Return the [x, y] coordinate for the center point of the cell that contains the specified text.  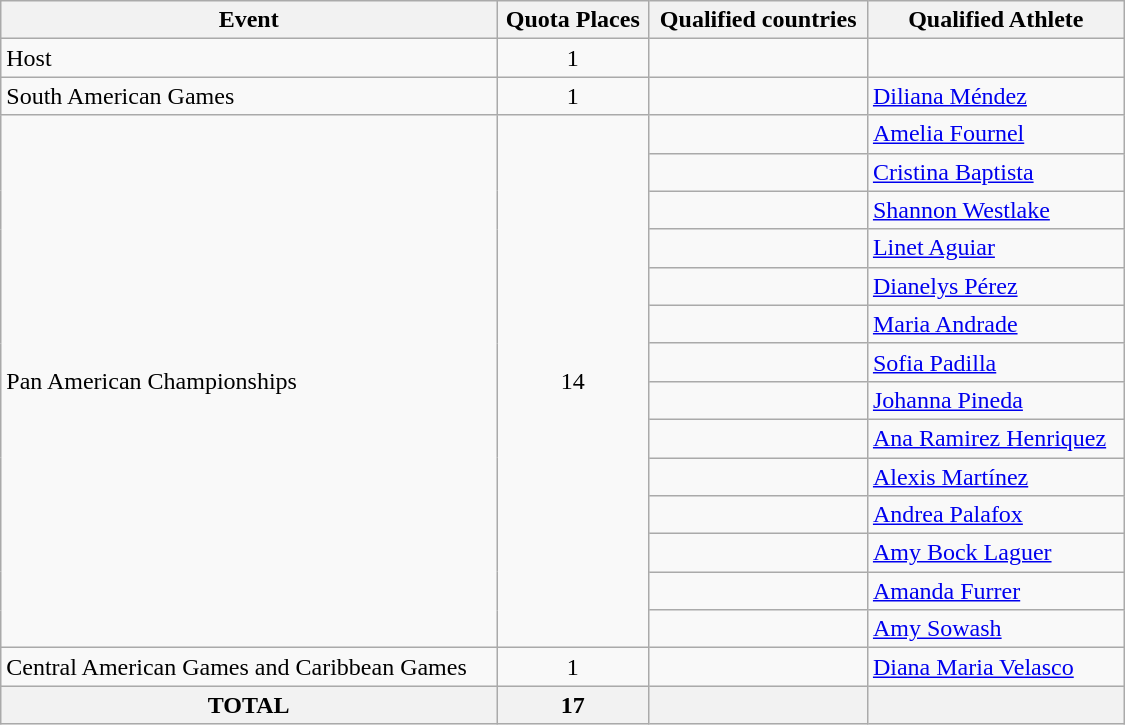
14 [573, 382]
Amy Sowash [996, 629]
South American Games [249, 96]
Diliana Méndez [996, 96]
Andrea Palafox [996, 515]
Qualified Athlete [996, 20]
Diana Maria Velasco [996, 667]
Quota Places [573, 20]
Cristina Baptista [996, 172]
Amanda Furrer [996, 591]
Event [249, 20]
Host [249, 58]
Sofia Padilla [996, 362]
17 [573, 705]
Pan American Championships [249, 382]
Maria Andrade [996, 324]
Amy Bock Laguer [996, 553]
Alexis Martínez [996, 477]
Ana Ramirez Henriquez [996, 438]
Central American Games and Caribbean Games [249, 667]
Linet Aguiar [996, 248]
Shannon Westlake [996, 210]
Johanna Pineda [996, 400]
Qualified countries [758, 20]
Amelia Fournel [996, 134]
TOTAL [249, 705]
Dianelys Pérez [996, 286]
